Pinpoint the cell where the given text exists, returning its (x, y) midpoint coordinate. 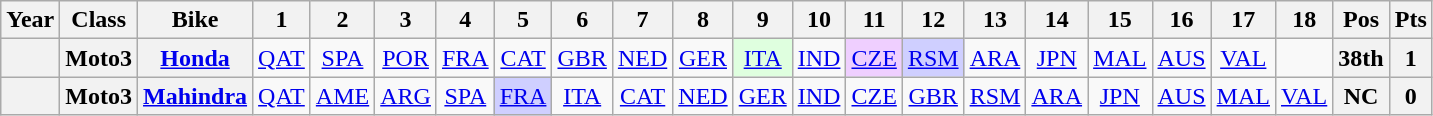
16 (1182, 20)
4 (465, 20)
12 (933, 20)
10 (819, 20)
Bike (196, 20)
7 (642, 20)
POR (406, 58)
18 (1304, 20)
NC (1361, 96)
11 (874, 20)
AME (342, 96)
2 (342, 20)
Pos (1361, 20)
38th (1361, 58)
Honda (196, 58)
Mahindra (196, 96)
13 (995, 20)
17 (1243, 20)
3 (406, 20)
5 (523, 20)
6 (582, 20)
9 (762, 20)
14 (1057, 20)
ARG (406, 96)
0 (1410, 96)
Class (99, 20)
Pts (1410, 20)
8 (703, 20)
Year (30, 20)
15 (1120, 20)
